Scan for the cell matching the given text and deliver its [X, Y] coordinate at center. 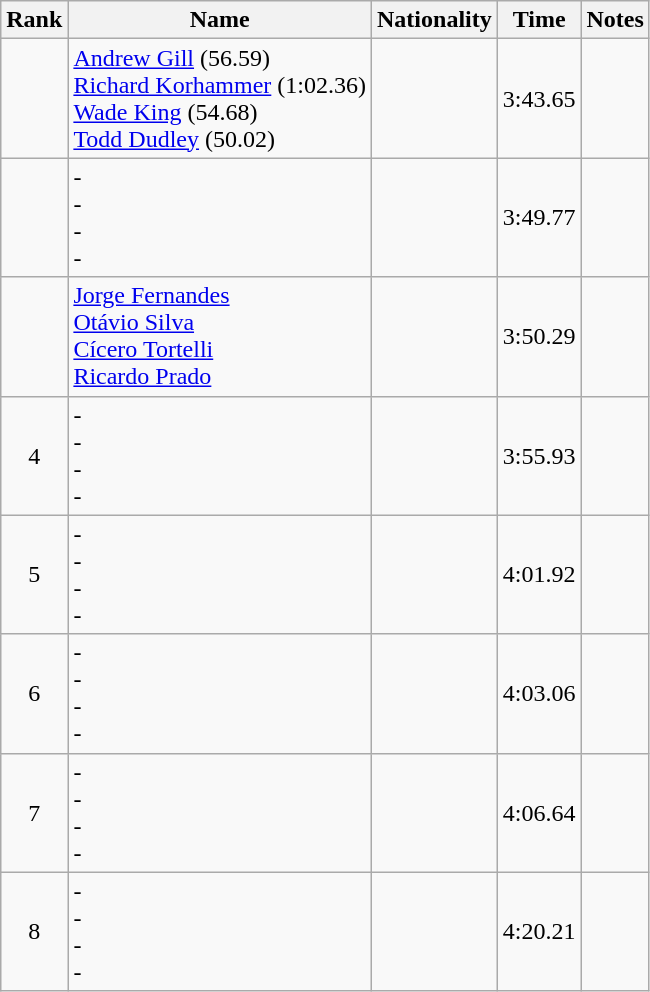
Jorge Fernandes Otávio Silva Cícero Tortelli Ricardo Prado [220, 336]
4:06.64 [539, 812]
Time [539, 20]
3:55.93 [539, 456]
Andrew Gill (56.59) Richard Korhammer (1:02.36) Wade King (54.68) Todd Dudley (50.02) [220, 98]
4:20.21 [539, 932]
7 [34, 812]
3:43.65 [539, 98]
4 [34, 456]
8 [34, 932]
Rank [34, 20]
3:49.77 [539, 218]
3:50.29 [539, 336]
Nationality [435, 20]
5 [34, 574]
4:03.06 [539, 694]
6 [34, 694]
Name [220, 20]
Notes [615, 20]
4:01.92 [539, 574]
